Detect which cell encompasses the target text, then output its [X, Y] center coordinate. 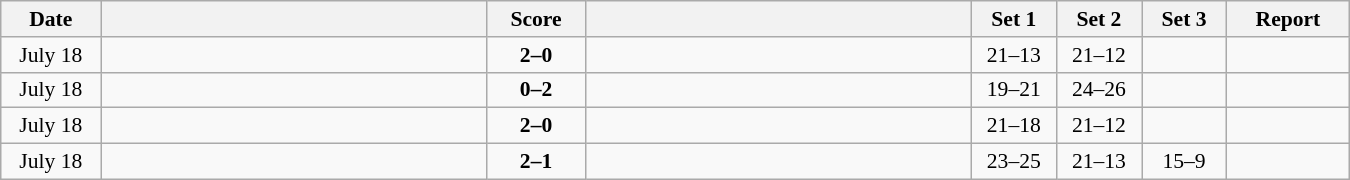
2–1 [536, 162]
24–26 [1098, 90]
Score [536, 19]
15–9 [1184, 162]
Date [51, 19]
Set 1 [1014, 19]
Set 2 [1098, 19]
Report [1288, 19]
19–21 [1014, 90]
23–25 [1014, 162]
Set 3 [1184, 19]
0–2 [536, 90]
21–18 [1014, 126]
